Pinpoint the cell where the given text exists, returning its (X, Y) midpoint coordinate. 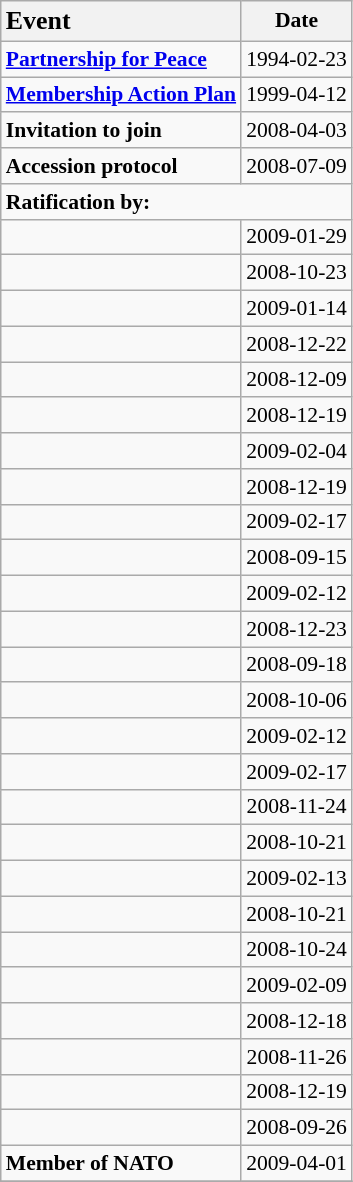
2008-10-06 (296, 701)
Ratification by: (176, 202)
Event (121, 21)
2009-04-01 (296, 1164)
Member of NATO (121, 1164)
Date (296, 21)
2008-09-15 (296, 558)
2008-10-23 (296, 273)
2008-11-26 (296, 1057)
Invitation to join (121, 131)
Membership Action Plan (121, 95)
2009-01-14 (296, 309)
2008-12-22 (296, 344)
2009-02-13 (296, 879)
1999-04-12 (296, 95)
2008-10-24 (296, 950)
2008-04-03 (296, 131)
2008-09-26 (296, 1128)
2008-11-24 (296, 807)
2008-09-18 (296, 665)
2008-07-09 (296, 166)
2008-12-23 (296, 629)
Partnership for Peace (121, 59)
2008-12-18 (296, 1021)
2008-12-09 (296, 380)
Accession protocol (121, 166)
2009-02-04 (296, 451)
2009-01-29 (296, 237)
1994-02-23 (296, 59)
2009-02-09 (296, 986)
